Search for the cell housing the specified text and yield its (X, Y) center coordinate. 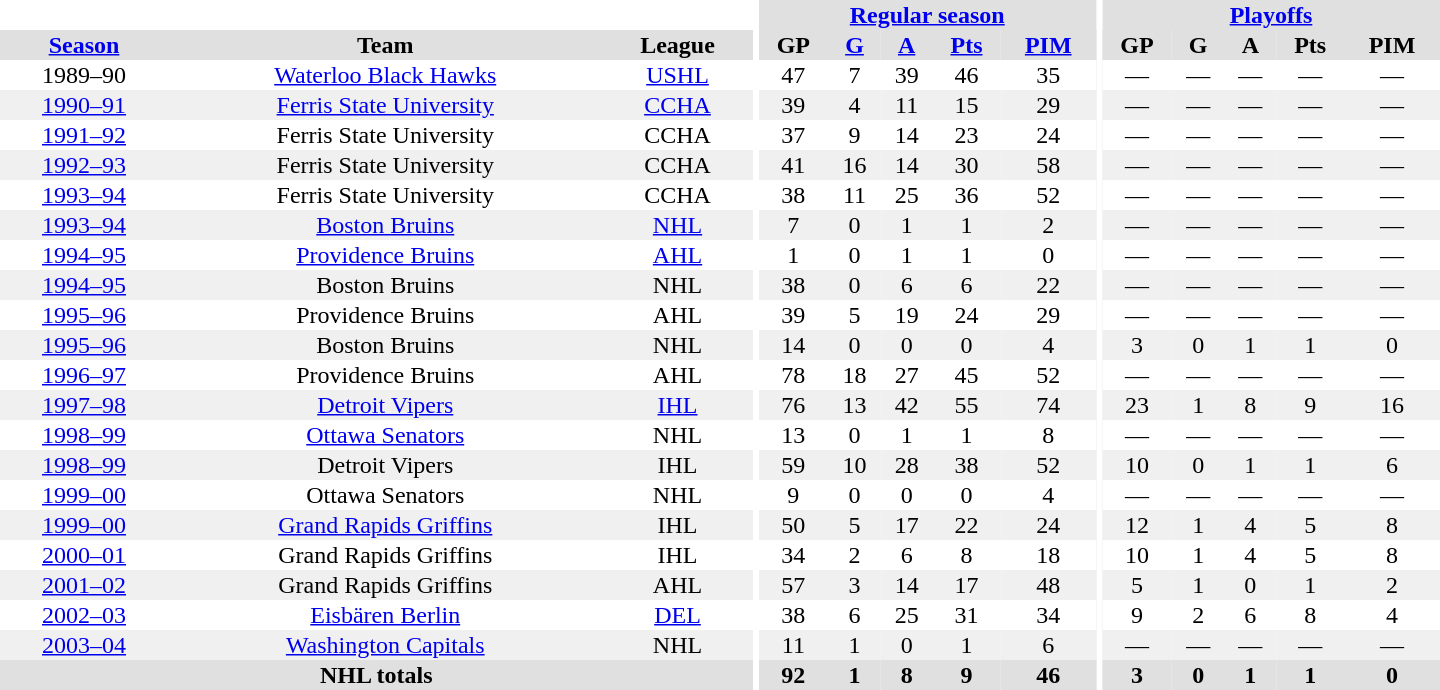
35 (1048, 75)
1990–91 (84, 105)
Waterloo Black Hawks (386, 75)
59 (793, 465)
37 (793, 135)
Season (84, 45)
2001–02 (84, 585)
41 (793, 165)
57 (793, 585)
DEL (678, 615)
1997–98 (84, 405)
12 (1137, 525)
Washington Capitals (386, 645)
1992–93 (84, 165)
USHL (678, 75)
28 (907, 465)
League (678, 45)
2002–03 (84, 615)
31 (967, 615)
76 (793, 405)
58 (1048, 165)
47 (793, 75)
1991–92 (84, 135)
55 (967, 405)
42 (907, 405)
2000–01 (84, 555)
45 (967, 375)
2003–04 (84, 645)
30 (967, 165)
Team (386, 45)
Playoffs (1271, 15)
74 (1048, 405)
1989–90 (84, 75)
15 (967, 105)
27 (907, 375)
Regular season (927, 15)
Eisbären Berlin (386, 615)
78 (793, 375)
1996–97 (84, 375)
NHL totals (376, 675)
50 (793, 525)
19 (907, 315)
36 (967, 195)
48 (1048, 585)
92 (793, 675)
